Pinpoint the cell where the given text exists, returning its [x, y] midpoint coordinate. 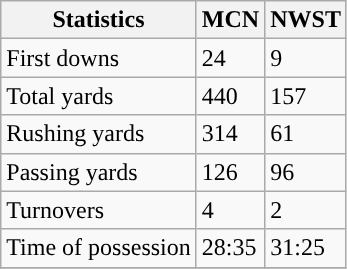
Total yards [99, 96]
NWST [306, 20]
Rushing yards [99, 134]
440 [230, 96]
4 [230, 210]
Passing yards [99, 172]
28:35 [230, 248]
61 [306, 134]
24 [230, 58]
126 [230, 172]
314 [230, 134]
Statistics [99, 20]
Turnovers [99, 210]
157 [306, 96]
MCN [230, 20]
Time of possession [99, 248]
31:25 [306, 248]
9 [306, 58]
96 [306, 172]
2 [306, 210]
First downs [99, 58]
